Search for the cell housing the specified text and yield its (x, y) center coordinate. 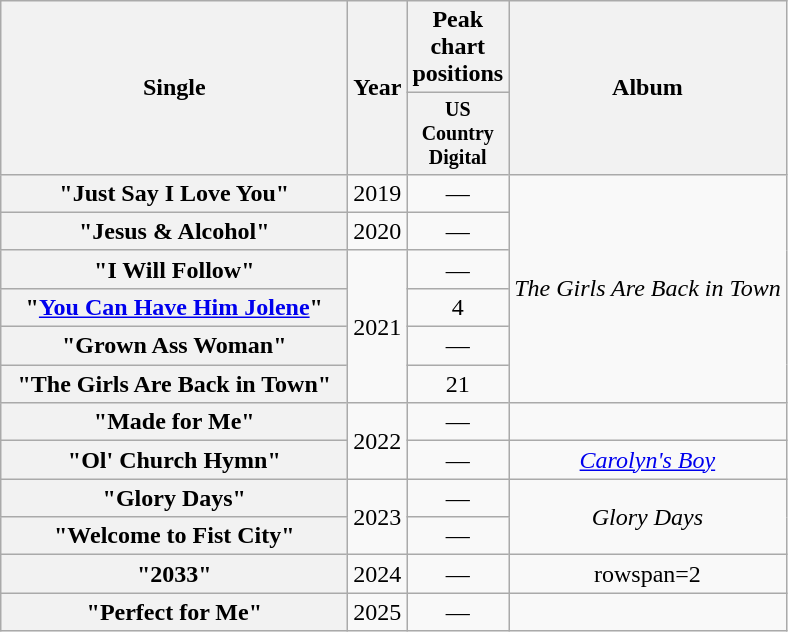
Album (648, 88)
"Made for Me" (174, 422)
"The Girls Are Back in Town" (174, 384)
Peak chartpositions (458, 47)
21 (458, 384)
"Welcome to Fist City" (174, 536)
Single (174, 88)
2023 (378, 517)
"Ol' Church Hymn" (174, 460)
2022 (378, 441)
2025 (378, 612)
"You Can Have Him Jolene" (174, 307)
The Girls Are Back in Town (648, 288)
2024 (378, 574)
"Jesus & Alcohol" (174, 231)
4 (458, 307)
2019 (378, 193)
"Glory Days" (174, 498)
"Perfect for Me" (174, 612)
2021 (378, 326)
US CountryDigital (458, 134)
"Just Say I Love You" (174, 193)
"2033" (174, 574)
Carolyn's Boy (648, 460)
Year (378, 88)
"I Will Follow" (174, 269)
Glory Days (648, 517)
rowspan=2 (648, 574)
2020 (378, 231)
"Grown Ass Woman" (174, 346)
